Capture the cell that displays the provided text and extract its [x, y] central coordinate. 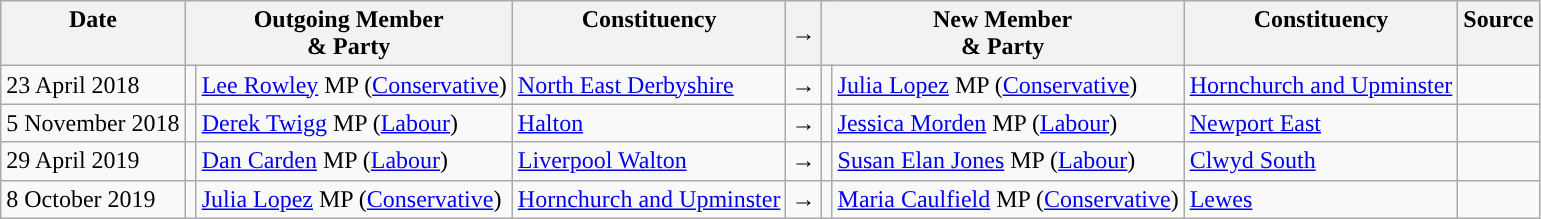
Newport East [1321, 123]
Jessica Morden MP (Labour) [1008, 123]
5 November 2018 [93, 123]
8 October 2019 [93, 199]
Derek Twigg MP (Labour) [354, 123]
Lewes [1321, 199]
North East Derbyshire [649, 85]
Halton [649, 123]
Outgoing Member& Party [348, 34]
New Member& Party [1002, 34]
Date [93, 34]
Lee Rowley MP (Conservative) [354, 85]
Source [1498, 34]
Dan Carden MP (Labour) [354, 161]
Clwyd South [1321, 161]
Liverpool Walton [649, 161]
Maria Caulfield MP (Conservative) [1008, 199]
23 April 2018 [93, 85]
29 April 2019 [93, 161]
Susan Elan Jones MP (Labour) [1008, 161]
